Return [x, y] of the center of cell containing provided text 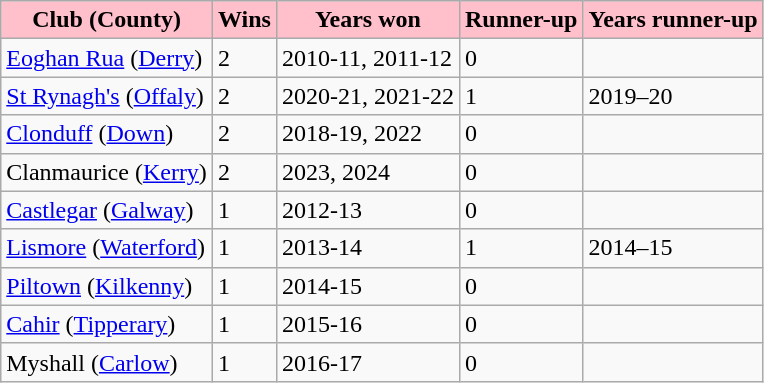
Runner-up [521, 20]
Castlegar (Galway) [107, 210]
Years won [368, 20]
2014-15 [368, 286]
Wins [244, 20]
Clanmaurice (Kerry) [107, 172]
Club (County) [107, 20]
2019–20 [673, 96]
2016-17 [368, 362]
2013-14 [368, 248]
2020-21, 2021-22 [368, 96]
Clonduff (Down) [107, 134]
2015-16 [368, 324]
2014–15 [673, 248]
Eoghan Rua (Derry) [107, 58]
Years runner-up [673, 20]
Piltown (Kilkenny) [107, 286]
Myshall (Carlow) [107, 362]
Cahir (Tipperary) [107, 324]
2018-19, 2022 [368, 134]
Lismore (Waterford) [107, 248]
St Rynagh's (Offaly) [107, 96]
2012-13 [368, 210]
2023, 2024 [368, 172]
2010-11, 2011-12 [368, 58]
